Scan for the cell matching the given text and deliver its (x, y) coordinate at center. 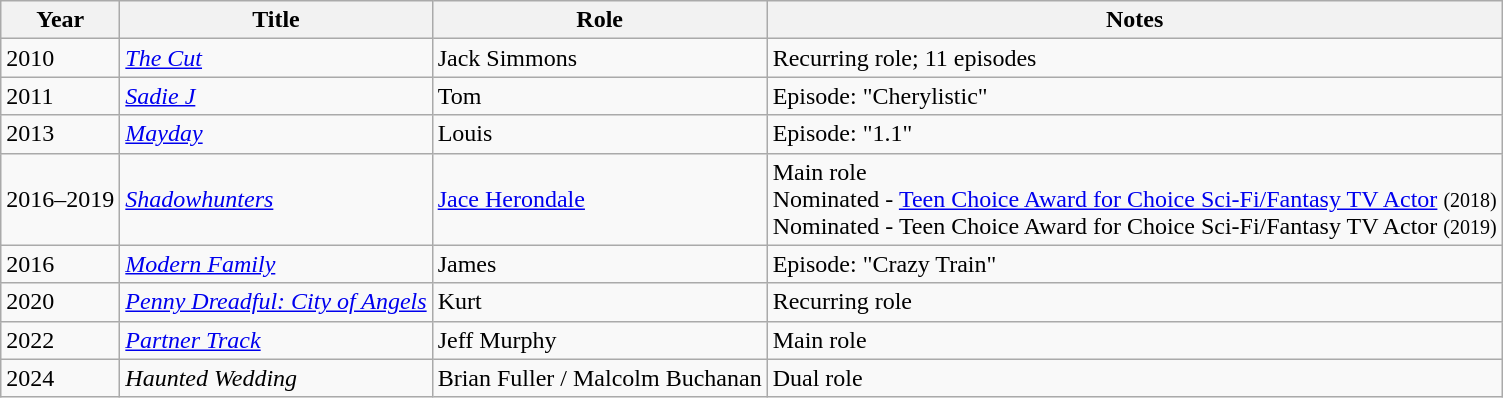
Jeff Murphy (600, 340)
Episode: "Crazy Train" (1134, 264)
Sadie J (276, 96)
Notes (1134, 20)
Haunted Wedding (276, 378)
James (600, 264)
2024 (60, 378)
2020 (60, 302)
2016–2019 (60, 199)
Kurt (600, 302)
Title (276, 20)
Modern Family (276, 264)
Main role (1134, 340)
Brian Fuller / Malcolm Buchanan (600, 378)
2013 (60, 134)
Dual role (1134, 378)
Episode: "Cherylistic" (1134, 96)
2016 (60, 264)
Jace Herondale (600, 199)
Episode: "1.1" (1134, 134)
Year (60, 20)
2010 (60, 58)
Recurring role; 11 episodes (1134, 58)
2011 (60, 96)
Tom (600, 96)
The Cut (276, 58)
2022 (60, 340)
Shadowhunters (276, 199)
Mayday (276, 134)
Role (600, 20)
Louis (600, 134)
Recurring role (1134, 302)
Partner Track (276, 340)
Penny Dreadful: City of Angels (276, 302)
Jack Simmons (600, 58)
